Search for the cell housing the specified text and yield its [X, Y] center coordinate. 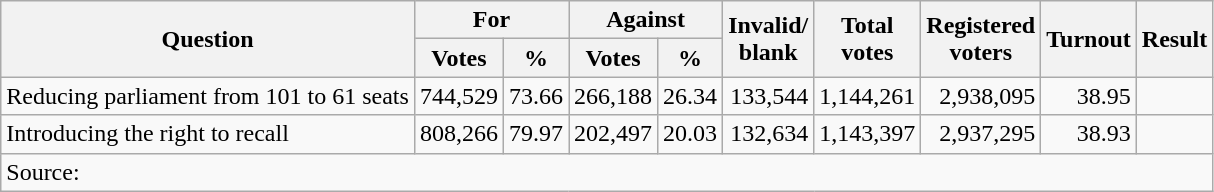
Source: [607, 172]
2,938,095 [981, 96]
Turnout [1089, 39]
20.03 [690, 134]
73.66 [536, 96]
Question [208, 39]
2,937,295 [981, 134]
266,188 [614, 96]
Invalid/blank [768, 39]
Reducing parliament from 101 to 61 seats [208, 96]
202,497 [614, 134]
1,143,397 [868, 134]
132,634 [768, 134]
1,144,261 [868, 96]
For [491, 20]
Registeredvoters [981, 39]
38.93 [1089, 134]
79.97 [536, 134]
Against [646, 20]
808,266 [458, 134]
Totalvotes [868, 39]
Result [1174, 39]
133,544 [768, 96]
38.95 [1089, 96]
744,529 [458, 96]
26.34 [690, 96]
Introducing the right to recall [208, 134]
